Return the (X, Y) coordinate for the center point of the cell that contains the specified text.  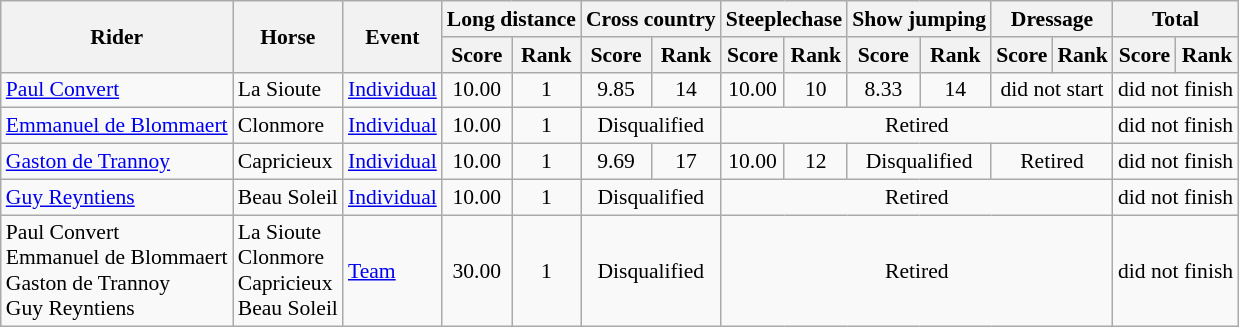
Total (1176, 19)
12 (816, 162)
9.69 (616, 162)
La Sioute (288, 90)
Horse (288, 36)
Gaston de Trannoy (117, 162)
Team (392, 271)
La Sioute Clonmore Capricieux Beau Soleil (288, 271)
Clonmore (288, 126)
Rider (117, 36)
Cross country (651, 19)
did not start (1052, 90)
10 (816, 90)
Paul Convert (117, 90)
Emmanuel de Blommaert (117, 126)
Capricieux (288, 162)
Dressage (1052, 19)
Beau Soleil (288, 197)
Steeplechase (784, 19)
Show jumping (919, 19)
17 (686, 162)
9.85 (616, 90)
Paul Convert Emmanuel de Blommaert Gaston de Trannoy Guy Reyntiens (117, 271)
8.33 (883, 90)
Event (392, 36)
Guy Reyntiens (117, 197)
30.00 (477, 271)
Long distance (512, 19)
